Return the [x, y] coordinate for the center point of the cell that contains the specified text.  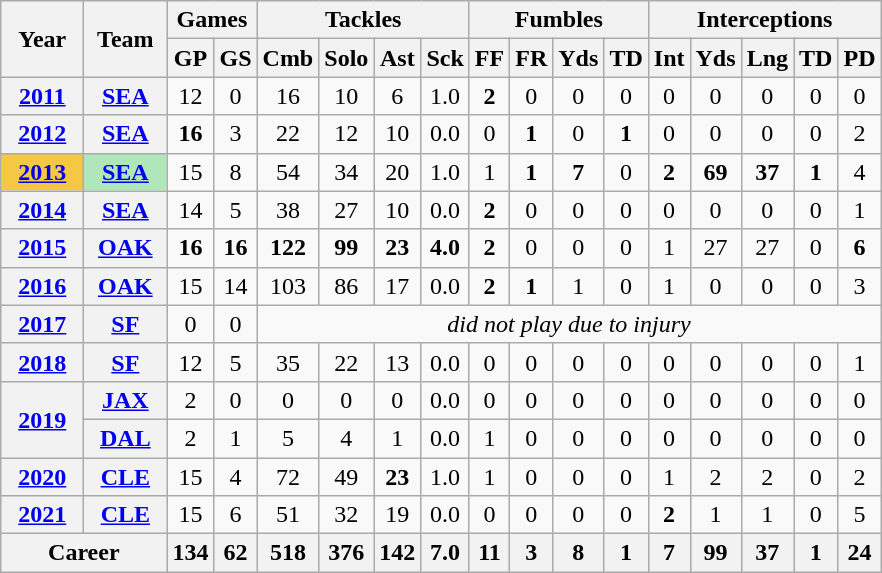
376 [346, 553]
FR [532, 58]
35 [288, 362]
72 [288, 477]
Tackles [363, 20]
7.0 [445, 553]
Career [84, 553]
Solo [346, 58]
2011 [42, 96]
Games [212, 20]
2020 [42, 477]
2017 [42, 324]
103 [288, 286]
49 [346, 477]
34 [346, 172]
2014 [42, 210]
JAX [126, 400]
PD [860, 58]
GS [236, 58]
38 [288, 210]
Ast [398, 58]
86 [346, 286]
Cmb [288, 58]
2015 [42, 248]
13 [398, 362]
2019 [42, 419]
19 [398, 515]
518 [288, 553]
did not play due to injury [569, 324]
Team [126, 39]
Year [42, 39]
51 [288, 515]
2012 [42, 134]
134 [190, 553]
4.0 [445, 248]
Int [669, 58]
Interceptions [764, 20]
69 [716, 172]
20 [398, 172]
Fumbles [558, 20]
Sck [445, 58]
2013 [42, 172]
2021 [42, 515]
24 [860, 553]
62 [236, 553]
32 [346, 515]
DAL [126, 438]
Lng [767, 58]
142 [398, 553]
GP [190, 58]
FF [489, 58]
122 [288, 248]
54 [288, 172]
2016 [42, 286]
11 [489, 553]
2018 [42, 362]
17 [398, 286]
